Detect which cell encompasses the target text, then output its (X, Y) center coordinate. 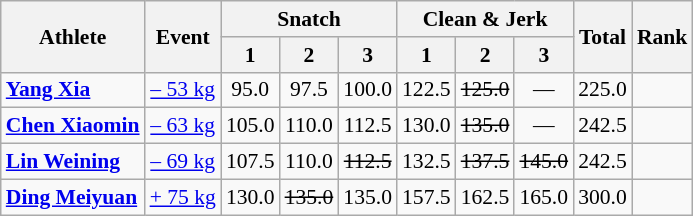
Clean & Jerk (485, 19)
122.5 (426, 90)
Chen Xiaomin (73, 126)
95.0 (250, 90)
Lin Weining (73, 162)
– 63 kg (183, 126)
+ 75 kg (183, 197)
Ding Meiyuan (73, 197)
225.0 (602, 90)
Total (602, 36)
107.5 (250, 162)
162.5 (486, 197)
Yang Xia (73, 90)
157.5 (426, 197)
300.0 (602, 197)
Athlete (73, 36)
– 69 kg (183, 162)
Event (183, 36)
105.0 (250, 126)
165.0 (544, 197)
– 53 kg (183, 90)
Snatch (309, 19)
100.0 (368, 90)
125.0 (486, 90)
Rank (662, 36)
132.5 (426, 162)
145.0 (544, 162)
137.5 (486, 162)
97.5 (310, 90)
